Return the [X, Y] coordinate for the center point of the cell that contains the specified text.  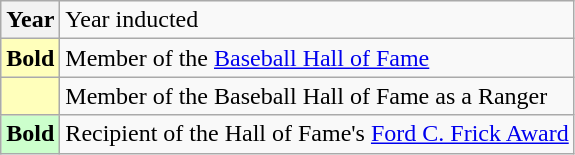
Year [30, 20]
Recipient of the Hall of Fame's Ford C. Frick Award [317, 134]
Member of the Baseball Hall of Fame as a Ranger [317, 96]
Year inducted [317, 20]
Member of the Baseball Hall of Fame [317, 58]
